From the cell containing the given text, extract its center point as [x, y] coordinate. 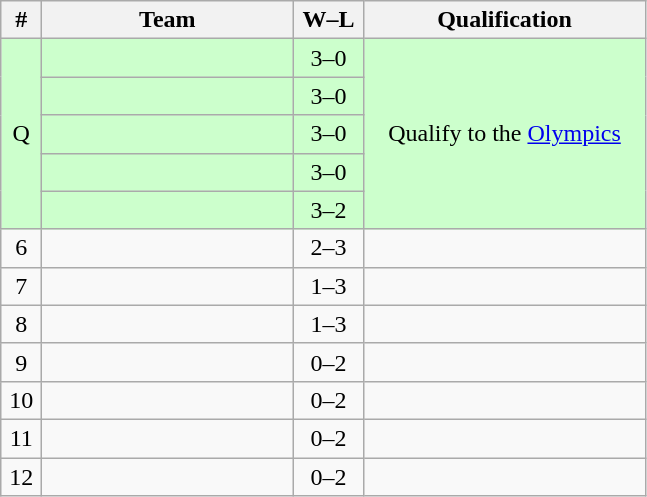
Q [22, 134]
10 [22, 400]
8 [22, 324]
W–L [328, 20]
11 [22, 438]
Qualification [504, 20]
9 [22, 362]
6 [22, 248]
7 [22, 286]
Team [168, 20]
3–2 [328, 210]
2–3 [328, 248]
# [22, 20]
Qualify to the Olympics [504, 134]
12 [22, 477]
